Scan for the cell matching the given text and deliver its (X, Y) coordinate at center. 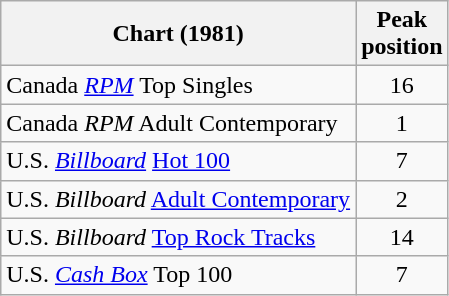
16 (402, 85)
U.S. Billboard Adult Contemporary (178, 199)
14 (402, 237)
Canada RPM Top Singles (178, 85)
Peakposition (402, 34)
Canada RPM Adult Contemporary (178, 123)
2 (402, 199)
U.S. Billboard Top Rock Tracks (178, 237)
U.S. Cash Box Top 100 (178, 275)
1 (402, 123)
U.S. Billboard Hot 100 (178, 161)
Chart (1981) (178, 34)
